Locate the cell with the specified text and output its [x, y] center coordinate. 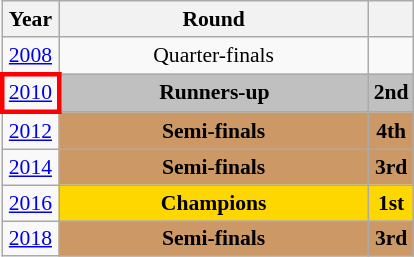
1st [392, 203]
2010 [30, 94]
2008 [30, 56]
2016 [30, 203]
Champions [214, 203]
2018 [30, 239]
4th [392, 132]
Quarter-finals [214, 56]
2012 [30, 132]
Runners-up [214, 94]
2nd [392, 94]
2014 [30, 168]
Year [30, 19]
Round [214, 19]
